Capture the cell that displays the provided text and extract its [X, Y] central coordinate. 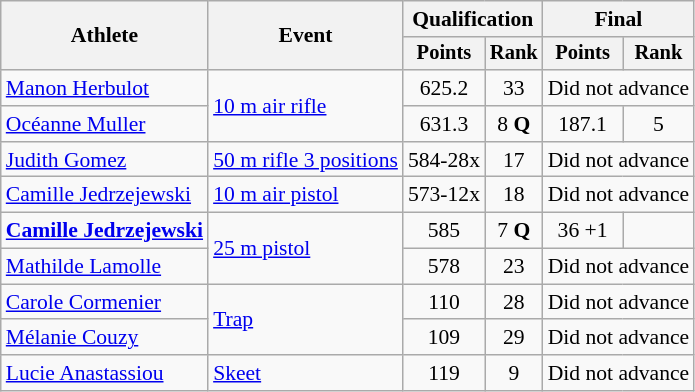
Carole Cormenier [104, 302]
8 Q [514, 124]
625.2 [444, 88]
Mélanie Couzy [104, 338]
Mathilde Lamolle [104, 267]
29 [514, 338]
10 m air pistol [306, 195]
Judith Gomez [104, 160]
Océanne Muller [104, 124]
7 Q [514, 231]
Manon Herbulot [104, 88]
18 [514, 195]
17 [514, 160]
584-28x [444, 160]
110 [444, 302]
10 m air rifle [306, 106]
25 m pistol [306, 248]
50 m rifle 3 positions [306, 160]
5 [659, 124]
36 +1 [583, 231]
Skeet [306, 373]
585 [444, 231]
119 [444, 373]
Qualification [473, 19]
28 [514, 302]
9 [514, 373]
578 [444, 267]
23 [514, 267]
109 [444, 338]
Event [306, 36]
Athlete [104, 36]
631.3 [444, 124]
187.1 [583, 124]
573-12x [444, 195]
Lucie Anastassiou [104, 373]
33 [514, 88]
Final [619, 19]
Trap [306, 320]
